Detect which cell encompasses the target text, then output its (x, y) center coordinate. 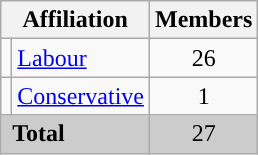
27 (204, 134)
26 (204, 58)
Members (204, 20)
Conservative (81, 96)
Labour (81, 58)
1 (204, 96)
Affiliation (76, 20)
Total (76, 134)
